From the cell containing the given text, extract its center point as [X, Y] coordinate. 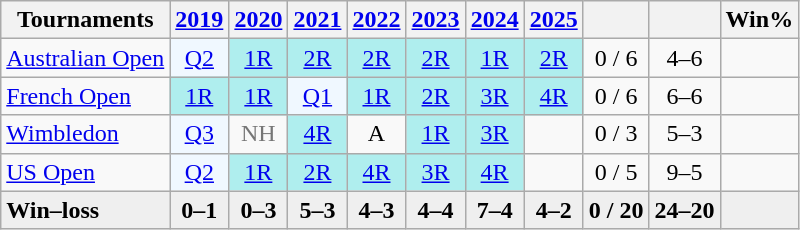
4–3 [376, 210]
0–1 [200, 210]
4–6 [684, 58]
Win–loss [86, 210]
Win% [760, 20]
7–4 [494, 210]
6–6 [684, 96]
0 / 5 [616, 172]
4–2 [554, 210]
2021 [318, 20]
0 / 20 [616, 210]
2022 [376, 20]
24–20 [684, 210]
0–3 [258, 210]
French Open [86, 96]
US Open [86, 172]
Q1 [318, 96]
2019 [200, 20]
2023 [436, 20]
2024 [494, 20]
A [376, 134]
Australian Open [86, 58]
Q3 [200, 134]
2025 [554, 20]
4–4 [436, 210]
0 / 3 [616, 134]
2020 [258, 20]
Tournaments [86, 20]
9–5 [684, 172]
Wimbledon [86, 134]
NH [258, 134]
